Determine the (X, Y) coordinate at the center of the cell enclosing the given text.  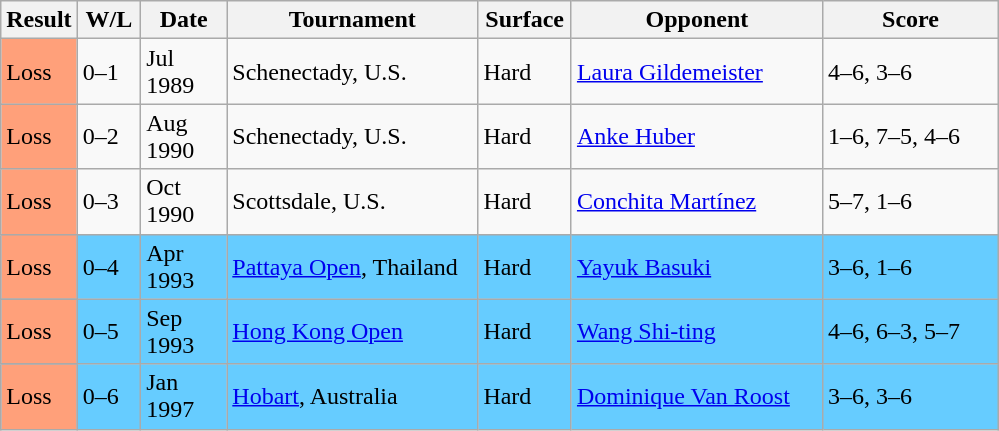
3–6, 1–6 (910, 266)
Laura Gildemeister (696, 72)
Anke Huber (696, 136)
Jul 1989 (184, 72)
Date (184, 20)
Sep 1993 (184, 332)
Tournament (352, 20)
3–6, 3–6 (910, 396)
Scottsdale, U.S. (352, 202)
0–1 (109, 72)
Aug 1990 (184, 136)
Pattaya Open, Thailand (352, 266)
4–6, 3–6 (910, 72)
Yayuk Basuki (696, 266)
Apr 1993 (184, 266)
0–5 (109, 332)
Wang Shi-ting (696, 332)
Conchita Martínez (696, 202)
Score (910, 20)
Oct 1990 (184, 202)
Opponent (696, 20)
0–2 (109, 136)
4–6, 6–3, 5–7 (910, 332)
Dominique Van Roost (696, 396)
Result (39, 20)
0–3 (109, 202)
1–6, 7–5, 4–6 (910, 136)
Hobart, Australia (352, 396)
Surface (525, 20)
5–7, 1–6 (910, 202)
Hong Kong Open (352, 332)
0–4 (109, 266)
0–6 (109, 396)
W/L (109, 20)
Jan 1997 (184, 396)
